Scan for the cell matching the given text and deliver its [x, y] coordinate at center. 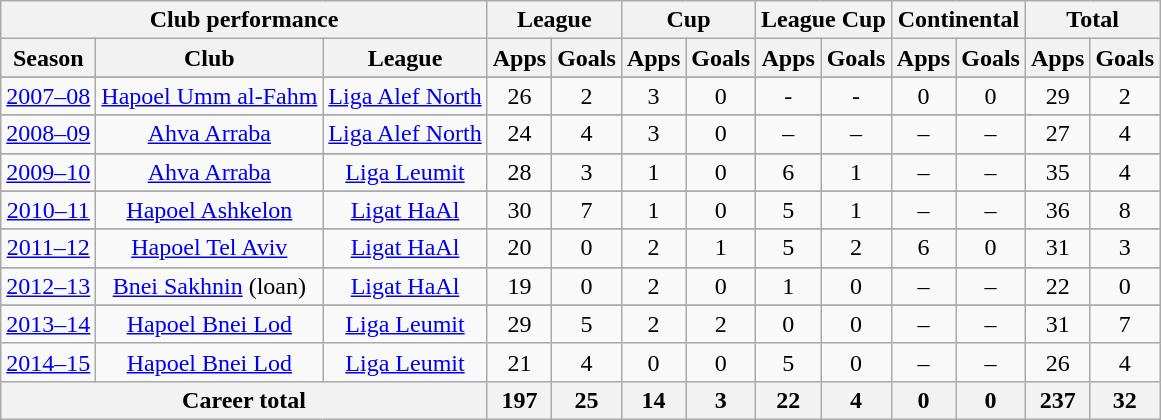
Hapoel Ashkelon [210, 210]
Club [210, 58]
35 [1057, 172]
Career total [244, 400]
League Cup [824, 20]
Hapoel Tel Aviv [210, 248]
237 [1057, 400]
2012–13 [48, 286]
24 [519, 134]
19 [519, 286]
Bnei Sakhnin (loan) [210, 286]
14 [653, 400]
2008–09 [48, 134]
Hapoel Umm al-Fahm [210, 96]
2009–10 [48, 172]
25 [587, 400]
20 [519, 248]
30 [519, 210]
32 [1125, 400]
197 [519, 400]
Total [1092, 20]
2010–11 [48, 210]
Club performance [244, 20]
2007–08 [48, 96]
28 [519, 172]
8 [1125, 210]
2011–12 [48, 248]
Cup [688, 20]
Season [48, 58]
2014–15 [48, 362]
36 [1057, 210]
27 [1057, 134]
21 [519, 362]
Continental [958, 20]
2013–14 [48, 324]
